Locate the cell with the specified text and output its (X, Y) center coordinate. 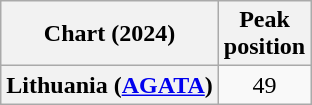
49 (264, 85)
Lithuania (AGATA) (110, 85)
Chart (2024) (110, 34)
Peakposition (264, 34)
